Locate the cell with the specified text and output its (x, y) center coordinate. 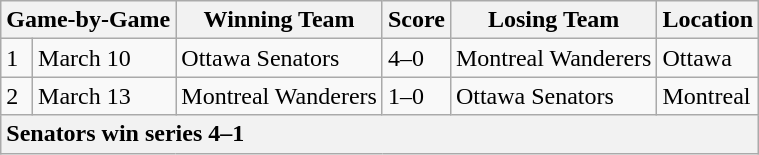
Score (416, 20)
Senators win series 4–1 (380, 134)
4–0 (416, 58)
Winning Team (280, 20)
Montreal (708, 96)
Losing Team (554, 20)
March 10 (104, 58)
Ottawa (708, 58)
Game-by-Game (88, 20)
1–0 (416, 96)
March 13 (104, 96)
2 (17, 96)
1 (17, 58)
Location (708, 20)
